Capture the cell that displays the provided text and extract its (x, y) central coordinate. 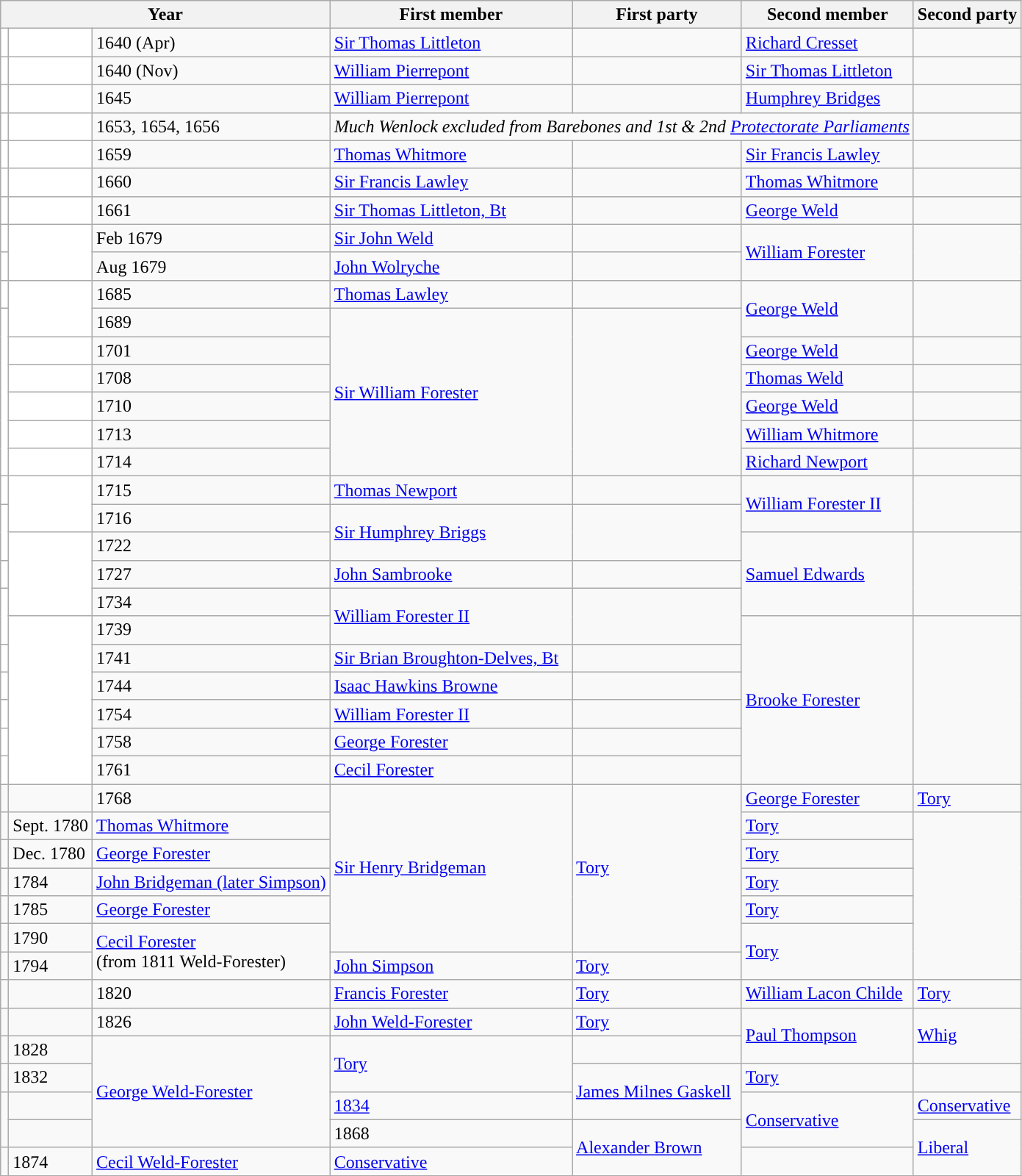
Second party (967, 15)
1794 (51, 966)
1661 (212, 210)
1874 (51, 1161)
1714 (212, 462)
Cecil Forester (451, 770)
1660 (212, 182)
1834 (451, 1105)
Much Wenlock excluded from Barebones and 1st & 2nd Protectorate Parliaments (622, 126)
Sir Brian Broughton-Delves, Bt (451, 658)
William Lacon Childe (827, 994)
John Wolryche (451, 266)
First member (451, 15)
1828 (51, 1050)
Year (165, 15)
Humphrey Bridges (827, 98)
John Sambrooke (451, 574)
1640 (Apr) (212, 43)
Feb 1679 (212, 238)
1758 (212, 742)
Brooke Forester (827, 700)
Second member (827, 15)
John Weld-Forester (451, 1022)
Sir Humphrey Briggs (451, 532)
1713 (212, 434)
1659 (212, 154)
Whig (967, 1036)
1785 (51, 910)
1832 (51, 1078)
First party (657, 15)
Liberal (967, 1147)
Cecil Forester (from 1811 Weld-Forester) (212, 952)
1689 (212, 322)
1653, 1654, 1656 (212, 126)
Thomas Weld (827, 379)
John Bridgeman (later Simpson) (212, 882)
1790 (51, 938)
Sir Henry Bridgeman (451, 867)
Paul Thompson (827, 1036)
John Simpson (451, 966)
Sept. 1780 (51, 826)
1768 (212, 797)
Aug 1679 (212, 266)
Sir John Weld (451, 238)
Richard Cresset (827, 43)
Sir Thomas Littleton, Bt (451, 210)
1820 (212, 994)
1685 (212, 294)
1645 (212, 98)
1715 (212, 490)
William Forester (827, 252)
1701 (212, 351)
1868 (451, 1133)
Thomas Lawley (451, 294)
1727 (212, 574)
George Weld-Forester (212, 1091)
1734 (212, 602)
Dec. 1780 (51, 854)
William Whitmore (827, 434)
Isaac Hawkins Browne (451, 686)
1826 (212, 1022)
1739 (212, 630)
1761 (212, 770)
Thomas Newport (451, 490)
1716 (212, 518)
1708 (212, 379)
Richard Newport (827, 462)
Alexander Brown (657, 1147)
Samuel Edwards (827, 574)
Francis Forester (451, 994)
1744 (212, 686)
Sir William Forester (451, 392)
1640 (Nov) (212, 71)
Cecil Weld-Forester (212, 1161)
1784 (51, 882)
1754 (212, 714)
1710 (212, 406)
1722 (212, 546)
James Milnes Gaskell (657, 1091)
1741 (212, 658)
